Search for the cell housing the specified text and yield its (x, y) center coordinate. 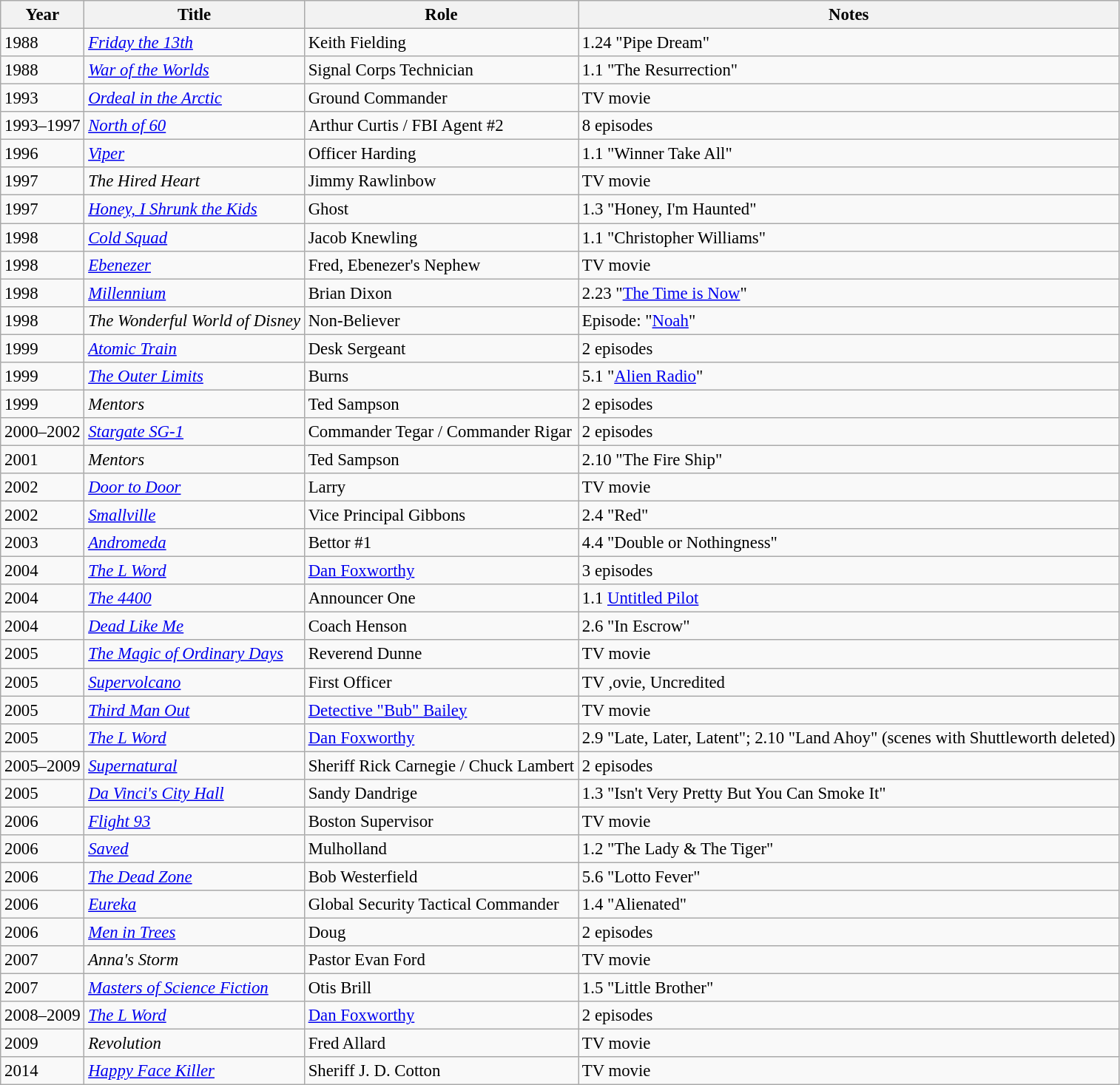
Vice Principal Gibbons (441, 516)
Bettor #1 (441, 543)
Masters of Science Fiction (194, 988)
Notes (849, 15)
Announcer One (441, 598)
Officer Harding (441, 154)
Boston Supervisor (441, 821)
Sheriff Rick Carnegie / Chuck Lambert (441, 765)
1.4 "Alienated" (849, 905)
2008–2009 (43, 1015)
1.1 "Christopher Williams" (849, 237)
Role (441, 15)
The Wonderful World of Disney (194, 320)
2003 (43, 543)
Episode: "Noah" (849, 320)
The Outer Limits (194, 376)
Title (194, 15)
Andromeda (194, 543)
2001 (43, 459)
Door to Door (194, 487)
Otis Brill (441, 988)
Sandy Dandrige (441, 794)
8 episodes (849, 126)
1.1 Untitled Pilot (849, 598)
Ground Commander (441, 98)
1996 (43, 154)
The Hired Heart (194, 181)
Supernatural (194, 765)
Smallville (194, 516)
2.9 "Late, Later, Latent"; 2.10 "Land Ahoy" (scenes with Shuttleworth deleted) (849, 737)
2.4 "Red" (849, 516)
First Officer (441, 682)
The Dead Zone (194, 876)
Desk Sergeant (441, 348)
Da Vinci's City Hall (194, 794)
Fred, Ebenezer's Nephew (441, 265)
Stargate SG-1 (194, 432)
North of 60 (194, 126)
Atomic Train (194, 348)
Arthur Curtis / FBI Agent #2 (441, 126)
Anna's Storm (194, 960)
2.23 "The Time is Now" (849, 293)
2009 (43, 1044)
1.1 "The Resurrection" (849, 70)
Revolution (194, 1044)
Coach Henson (441, 626)
Signal Corps Technician (441, 70)
The Magic of Ordinary Days (194, 655)
Reverend Dunne (441, 655)
Doug (441, 933)
Eureka (194, 905)
TV ,ovie, Uncredited (849, 682)
Mulholland (441, 849)
The 4400 (194, 598)
Cold Squad (194, 237)
Saved (194, 849)
2.6 "In Escrow" (849, 626)
Jacob Knewling (441, 237)
Keith Fielding (441, 43)
1.1 "Winner Take All" (849, 154)
3 episodes (849, 571)
1.3 "Honey, I'm Haunted" (849, 209)
Viper (194, 154)
Ebenezer (194, 265)
2.10 "The Fire Ship" (849, 459)
Men in Trees (194, 933)
Larry (441, 487)
1993–1997 (43, 126)
Non-Believer (441, 320)
1993 (43, 98)
Friday the 13th (194, 43)
Fred Allard (441, 1044)
1.3 "Isn't Very Pretty But You Can Smoke It" (849, 794)
Global Security Tactical Commander (441, 905)
Supervolcano (194, 682)
1.24 "Pipe Dream" (849, 43)
Detective "Bub" Bailey (441, 710)
Ghost (441, 209)
4.4 "Double or Nothingness" (849, 543)
Commander Tegar / Commander Rigar (441, 432)
Pastor Evan Ford (441, 960)
1.5 "Little Brother" (849, 988)
Year (43, 15)
Burns (441, 376)
Third Man Out (194, 710)
War of the Worlds (194, 70)
Dead Like Me (194, 626)
Jimmy Rawlinbow (441, 181)
Honey, I Shrunk the Kids (194, 209)
2005–2009 (43, 765)
Brian Dixon (441, 293)
2000–2002 (43, 432)
5.1 "Alien Radio" (849, 376)
5.6 "Lotto Fever" (849, 876)
Flight 93 (194, 821)
Millennium (194, 293)
Bob Westerfield (441, 876)
Ordeal in the Arctic (194, 98)
1.2 "The Lady & The Tiger" (849, 849)
